Provide the (X, Y) coordinate of the cell's center where the given text is located.  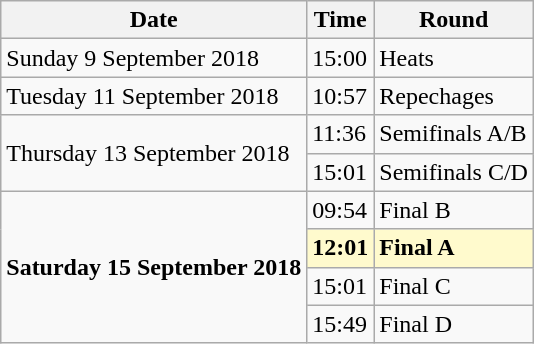
Heats (454, 58)
15:49 (340, 324)
Final D (454, 324)
10:57 (340, 96)
15:00 (340, 58)
Time (340, 20)
Tuesday 11 September 2018 (154, 96)
Final A (454, 248)
Final C (454, 286)
Saturday 15 September 2018 (154, 267)
Date (154, 20)
Sunday 9 September 2018 (154, 58)
09:54 (340, 210)
Semifinals A/B (454, 134)
Repechages (454, 96)
Thursday 13 September 2018 (154, 153)
Round (454, 20)
Final B (454, 210)
12:01 (340, 248)
Semifinals C/D (454, 172)
11:36 (340, 134)
